Determine the [x, y] coordinate at the center of the cell enclosing the given text.  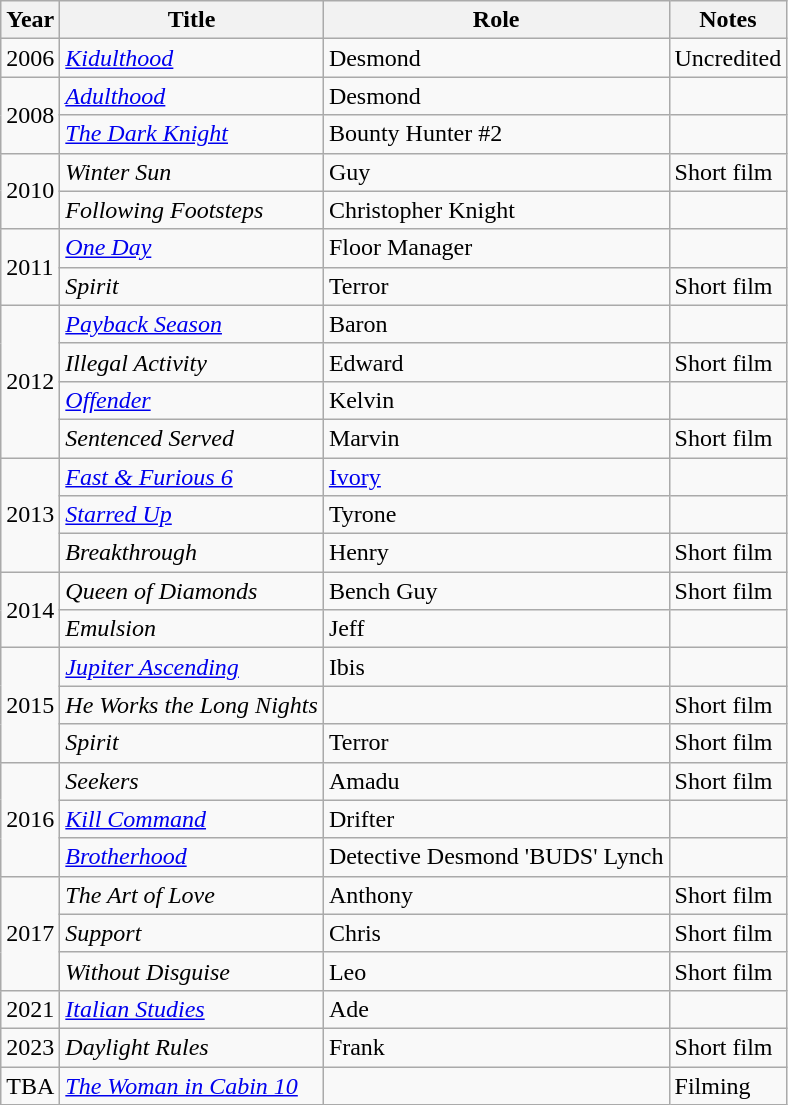
2015 [30, 705]
2013 [30, 515]
2010 [30, 191]
2011 [30, 267]
Adulthood [192, 96]
Tyrone [496, 515]
Anthony [496, 895]
Christopher Knight [496, 210]
Frank [496, 1047]
Without Disguise [192, 971]
Edward [496, 362]
2014 [30, 610]
2012 [30, 381]
Year [30, 20]
Ivory [496, 477]
Notes [728, 20]
2017 [30, 933]
2021 [30, 1009]
Daylight Rules [192, 1047]
Kidulthood [192, 58]
Emulsion [192, 629]
He Works the Long Nights [192, 705]
Floor Manager [496, 248]
Breakthrough [192, 553]
Italian Studies [192, 1009]
Bench Guy [496, 591]
Chris [496, 933]
Support [192, 933]
Queen of Diamonds [192, 591]
Uncredited [728, 58]
Starred Up [192, 515]
Baron [496, 324]
Payback Season [192, 324]
Winter Sun [192, 172]
Kelvin [496, 400]
Ibis [496, 667]
Sentenced Served [192, 438]
One Day [192, 248]
Amadu [496, 781]
Role [496, 20]
Henry [496, 553]
Drifter [496, 819]
2008 [30, 115]
Filming [728, 1085]
Jupiter Ascending [192, 667]
Guy [496, 172]
2006 [30, 58]
Offender [192, 400]
Brotherhood [192, 857]
Bounty Hunter #2 [496, 134]
TBA [30, 1085]
The Dark Knight [192, 134]
Leo [496, 971]
Ade [496, 1009]
The Art of Love [192, 895]
Illegal Activity [192, 362]
Seekers [192, 781]
The Woman in Cabin 10 [192, 1085]
2023 [30, 1047]
Following Footsteps [192, 210]
Detective Desmond 'BUDS' Lynch [496, 857]
Fast & Furious 6 [192, 477]
2016 [30, 819]
Kill Command [192, 819]
Jeff [496, 629]
Marvin [496, 438]
Title [192, 20]
